Determine the (X, Y) coordinate at the center of the cell enclosing the given text.  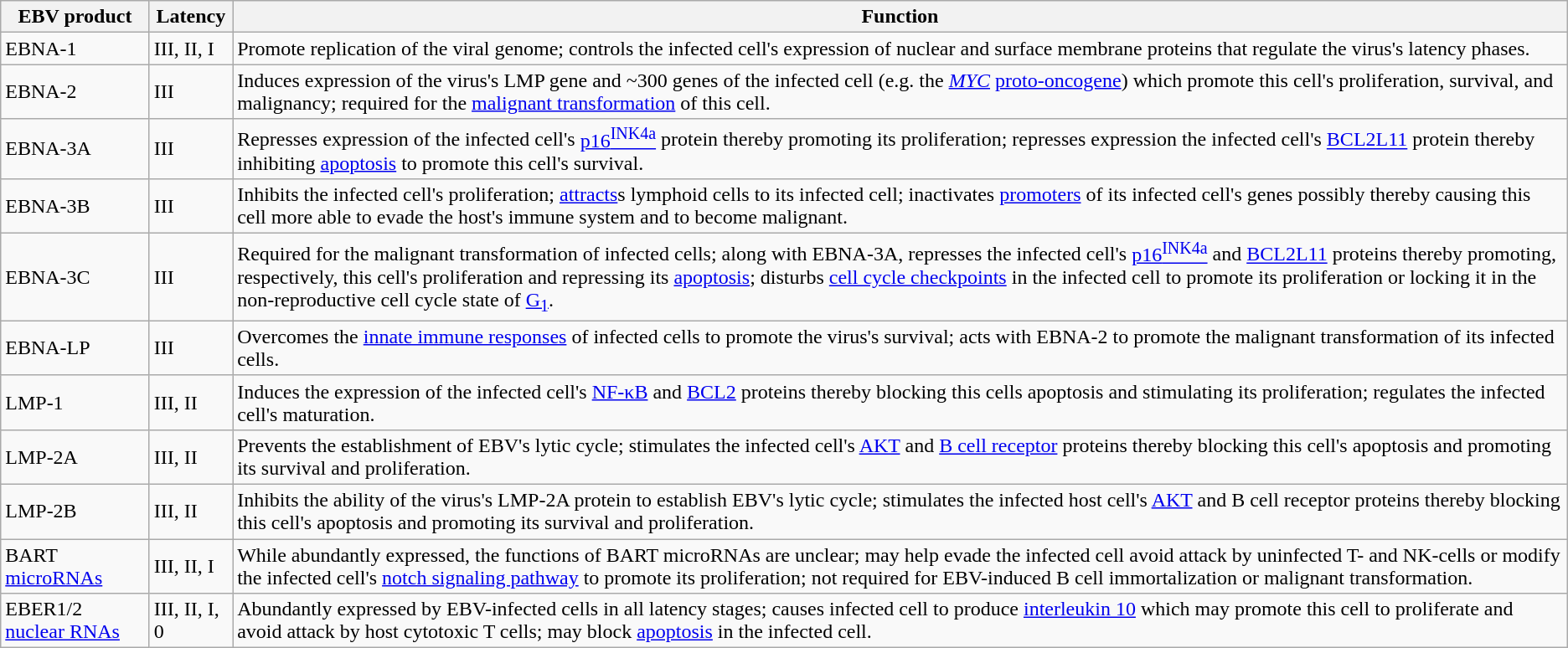
BART microRNAs (75, 566)
EBNA-LP (75, 348)
LMP-2A (75, 457)
EBNA-3A (75, 149)
EBV product (75, 17)
Latency (191, 17)
Function (900, 17)
EBNA-3B (75, 206)
EBNA-2 (75, 92)
LMP-2B (75, 512)
EBNA-1 (75, 49)
EBNA-3C (75, 278)
LMP-1 (75, 402)
EBER1/2 nuclear RNAs (75, 621)
III, II, I, 0 (191, 621)
